Find where the given text appears and provide that cell's center as [x, y] coordinate. 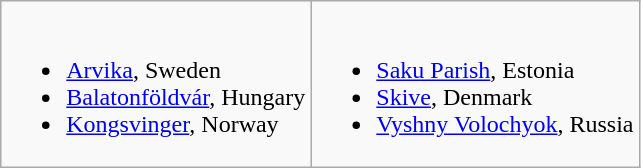
Saku Parish, Estonia Skive, Denmark Vyshny Volochyok, Russia [475, 84]
Arvika, Sweden Balatonföldvár, Hungary Kongsvinger, Norway [156, 84]
